From the cell containing the given text, extract its center point as (x, y) coordinate. 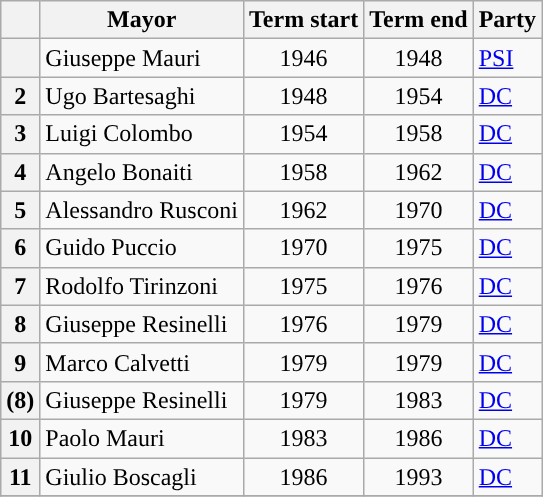
Ugo Bartesaghi (142, 96)
Rodolfo Tirinzoni (142, 286)
PSI (507, 58)
7 (20, 286)
1993 (419, 477)
3 (20, 134)
Luigi Colombo (142, 134)
Guido Puccio (142, 248)
9 (20, 362)
Party (507, 20)
10 (20, 438)
6 (20, 248)
8 (20, 324)
Term start (304, 20)
Marco Calvetti (142, 362)
(8) (20, 400)
Term end (419, 20)
Angelo Bonaiti (142, 172)
4 (20, 172)
Paolo Mauri (142, 438)
Mayor (142, 20)
Giuseppe Mauri (142, 58)
5 (20, 210)
Alessandro Rusconi (142, 210)
Giulio Boscagli (142, 477)
2 (20, 96)
1946 (304, 58)
11 (20, 477)
